Pinpoint the cell where the given text exists, returning its (X, Y) midpoint coordinate. 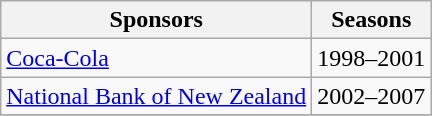
Sponsors (156, 20)
National Bank of New Zealand (156, 96)
Coca-Cola (156, 58)
2002–2007 (372, 96)
1998–2001 (372, 58)
Seasons (372, 20)
